Locate the cell with the specified text and output its [X, Y] center coordinate. 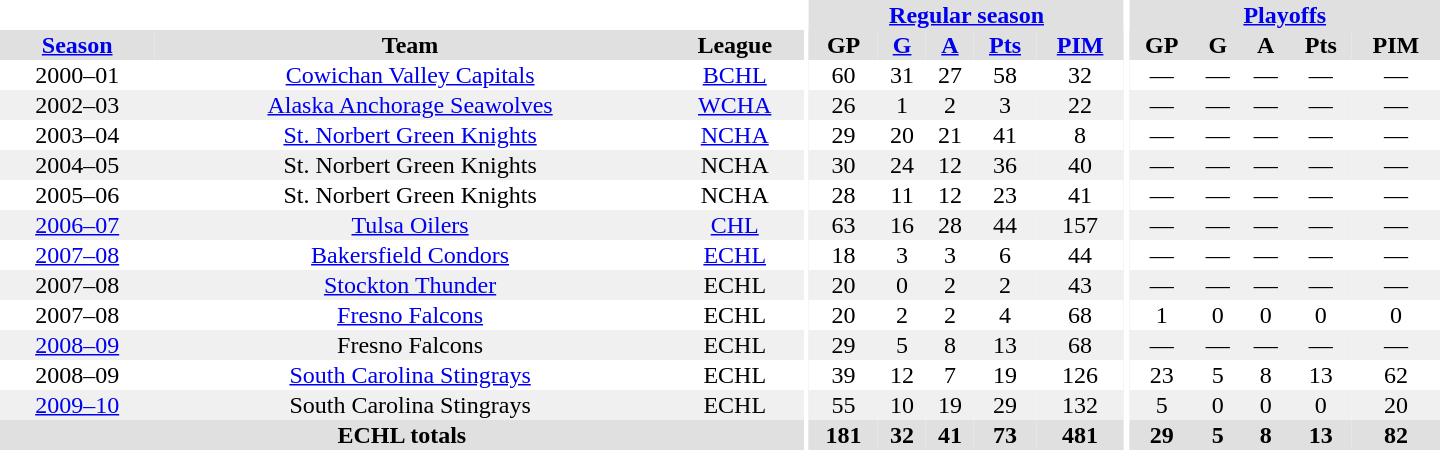
55 [844, 405]
Regular season [966, 15]
132 [1080, 405]
Cowichan Valley Capitals [410, 75]
Alaska Anchorage Seawolves [410, 105]
60 [844, 75]
2002–03 [77, 105]
2000–01 [77, 75]
Playoffs [1284, 15]
10 [902, 405]
ECHL totals [402, 435]
63 [844, 225]
2005–06 [77, 195]
2009–10 [77, 405]
27 [950, 75]
22 [1080, 105]
BCHL [735, 75]
24 [902, 165]
Bakersfield Condors [410, 255]
League [735, 45]
CHL [735, 225]
40 [1080, 165]
157 [1080, 225]
126 [1080, 375]
16 [902, 225]
11 [902, 195]
2003–04 [77, 135]
Season [77, 45]
WCHA [735, 105]
18 [844, 255]
Stockton Thunder [410, 285]
2004–05 [77, 165]
6 [1005, 255]
26 [844, 105]
58 [1005, 75]
21 [950, 135]
36 [1005, 165]
30 [844, 165]
181 [844, 435]
Team [410, 45]
4 [1005, 315]
62 [1396, 375]
31 [902, 75]
43 [1080, 285]
481 [1080, 435]
7 [950, 375]
Tulsa Oilers [410, 225]
2006–07 [77, 225]
73 [1005, 435]
82 [1396, 435]
39 [844, 375]
